Return (X, Y) of the center of cell containing provided text 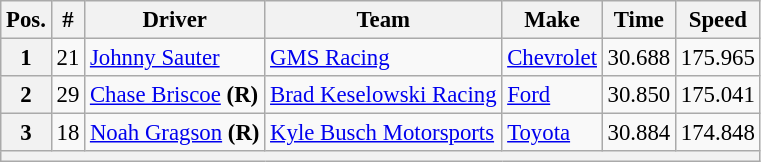
GMS Racing (384, 58)
30.850 (638, 95)
Kyle Busch Motorsports (384, 133)
Driver (175, 20)
175.041 (718, 95)
# (68, 20)
18 (68, 133)
174.848 (718, 133)
Team (384, 20)
2 (26, 95)
175.965 (718, 58)
Ford (552, 95)
21 (68, 58)
1 (26, 58)
Chevrolet (552, 58)
29 (68, 95)
Chase Briscoe (R) (175, 95)
3 (26, 133)
Pos. (26, 20)
Toyota (552, 133)
Brad Keselowski Racing (384, 95)
Noah Gragson (R) (175, 133)
Make (552, 20)
Johnny Sauter (175, 58)
30.884 (638, 133)
Speed (718, 20)
Time (638, 20)
30.688 (638, 58)
